Return the (X, Y) coordinate for the center point of the cell that contains the specified text.  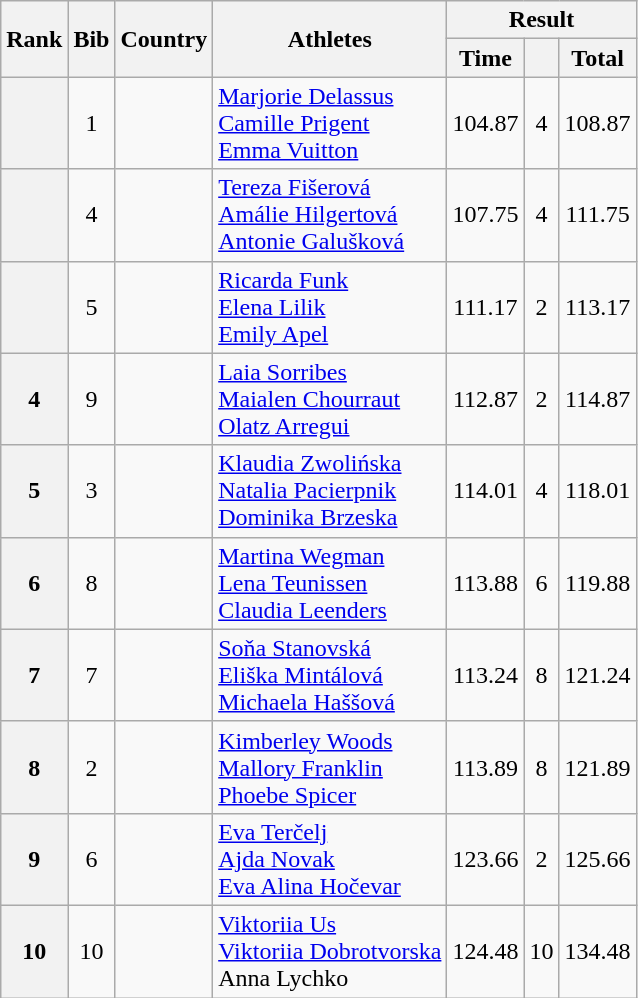
123.66 (486, 859)
118.01 (598, 491)
Soňa StanovskáEliška MintálováMichaela Haššová (330, 675)
121.24 (598, 675)
113.17 (598, 307)
125.66 (598, 859)
1 (92, 123)
114.01 (486, 491)
Martina WegmanLena TeunissenClaudia Leenders (330, 583)
Eva TerčeljAjda NovakEva Alina Hočevar (330, 859)
119.88 (598, 583)
113.89 (486, 767)
108.87 (598, 123)
Ricarda FunkElena LilikEmily Apel (330, 307)
Athletes (330, 39)
134.48 (598, 951)
Bib (92, 39)
Result (542, 20)
112.87 (486, 399)
Total (598, 58)
111.17 (486, 307)
113.88 (486, 583)
114.87 (598, 399)
Kimberley WoodsMallory FranklinPhoebe Spicer (330, 767)
Tereza FišerováAmálie HilgertováAntonie Galušková (330, 215)
3 (92, 491)
Rank (34, 39)
Viktoriia UsViktoriia DobrotvorskaAnna Lychko (330, 951)
113.24 (486, 675)
121.89 (598, 767)
111.75 (598, 215)
Marjorie DelassusCamille PrigentEmma Vuitton (330, 123)
Country (164, 39)
124.48 (486, 951)
Time (486, 58)
Laia SorribesMaialen ChourrautOlatz Arregui (330, 399)
107.75 (486, 215)
104.87 (486, 123)
Klaudia ZwolińskaNatalia PacierpnikDominika Brzeska (330, 491)
